Search for the cell housing the specified text and yield its (x, y) center coordinate. 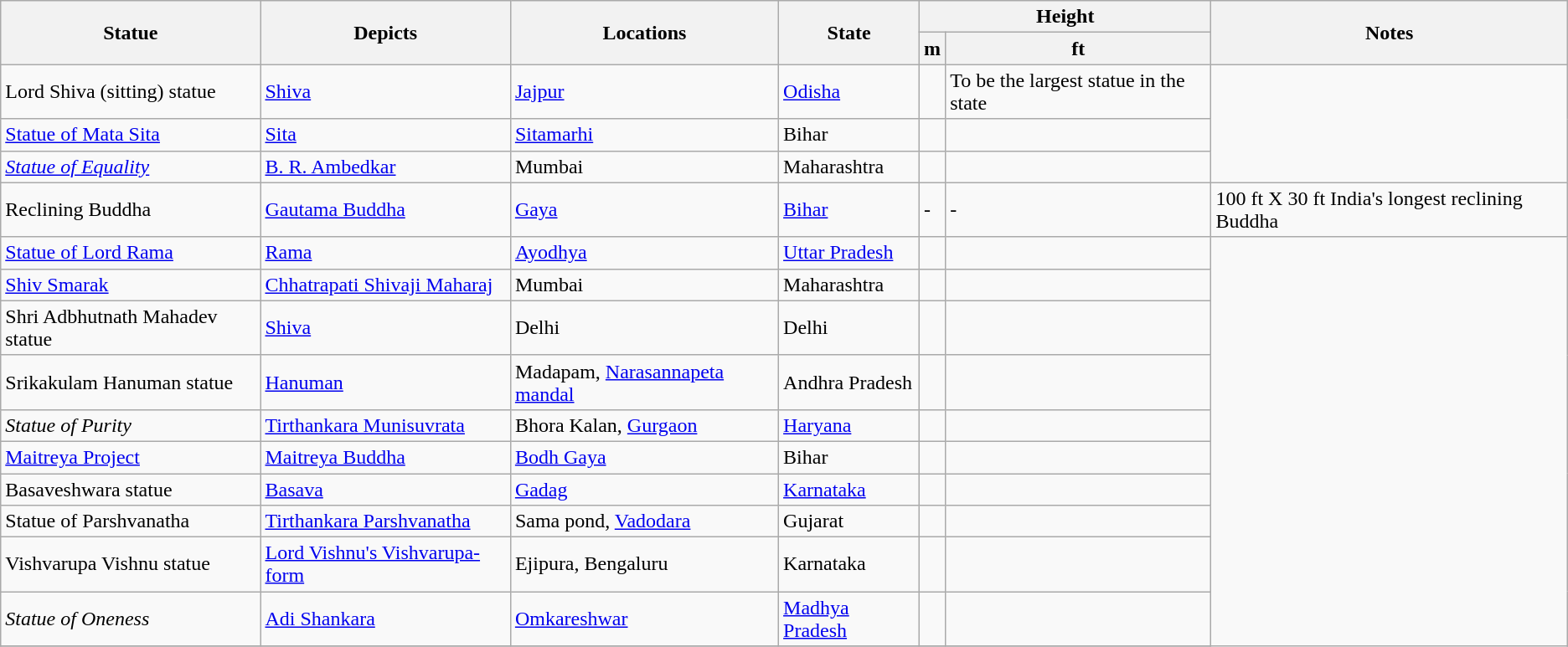
Lord Vishnu's Vishvarupa-form (385, 564)
Statue of Lord Rama (131, 253)
Sama pond, Vadodara (644, 521)
Ejipura, Bengaluru (644, 564)
Ayodhya (644, 253)
Gaya (644, 209)
Gadag (644, 490)
Rama (385, 253)
Andhra Pradesh (849, 382)
Srikakulam Hanuman statue (131, 382)
Locations (644, 33)
To be the largest statue in the state (1079, 92)
Odisha (849, 92)
Basava (385, 490)
Sita (385, 135)
Gujarat (849, 521)
Bodh Gaya (644, 457)
100 ft X 30 ft India's longest reclining Buddha (1389, 209)
Depicts (385, 33)
Statue of Purity (131, 425)
Uttar Pradesh (849, 253)
Vishvarupa Vishnu statue (131, 564)
Statue of Oneness (131, 619)
Madapam, Narasannapeta mandal (644, 382)
Tirthankara Munisuvrata (385, 425)
Statue (131, 33)
Maitreya Project (131, 457)
Chhatrapati Shivaji Maharaj (385, 285)
Shri Adbhutnath Mahadev statue (131, 328)
Bhora Kalan, Gurgaon (644, 425)
m (933, 49)
Madhya Pradesh (849, 619)
Statue of Equality (131, 167)
B. R. Ambedkar (385, 167)
State (849, 33)
Adi Shankara (385, 619)
Sitamarhi (644, 135)
Notes (1389, 33)
Reclining Buddha (131, 209)
Lord Shiva (sitting) statue (131, 92)
Maitreya Buddha (385, 457)
Gautama Buddha (385, 209)
Jajpur (644, 92)
Statue of Mata Sita (131, 135)
Basaveshwara statue (131, 490)
ft (1079, 49)
Shiv Smarak (131, 285)
Statue of Parshvanatha (131, 521)
Haryana (849, 425)
Height (1065, 17)
Omkareshwar (644, 619)
Hanuman (385, 382)
Tirthankara Parshvanatha (385, 521)
